Extract the [x, y] coordinate from the center of the cell holding the provided text.  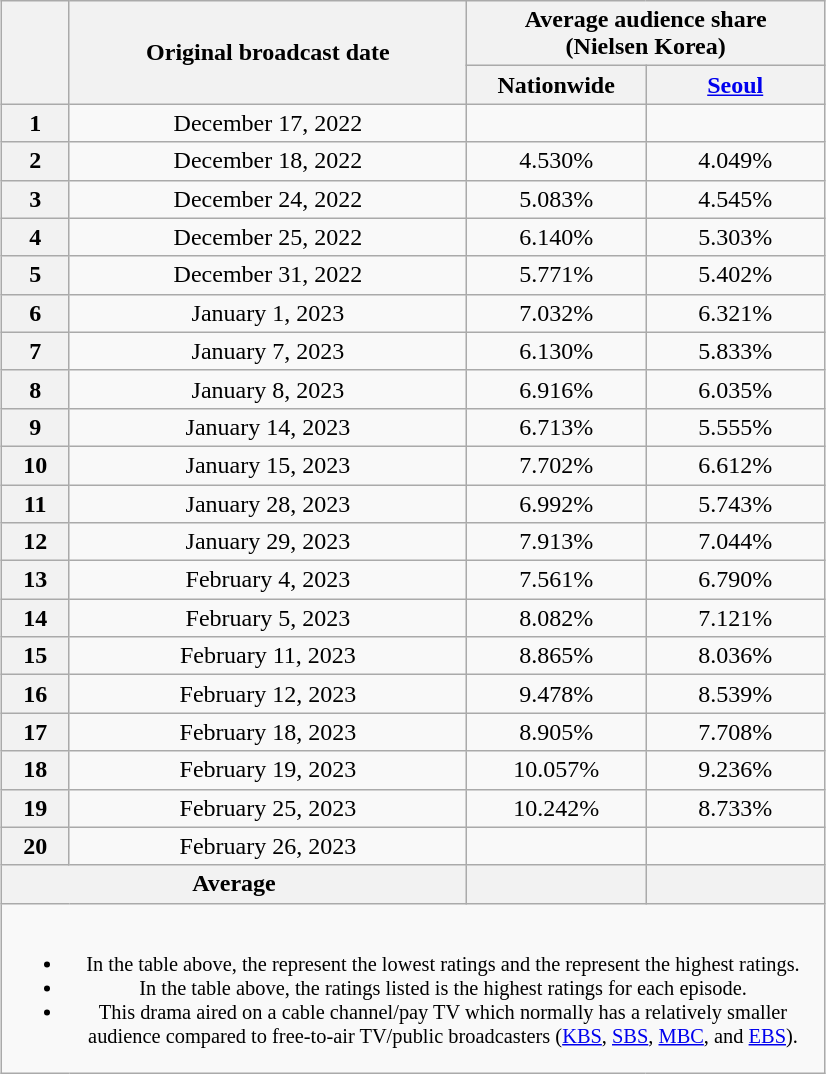
8.905% [556, 732]
February 26, 2023 [268, 846]
January 8, 2023 [268, 389]
January 29, 2023 [268, 542]
6 [35, 313]
10 [35, 465]
4 [35, 237]
5.771% [556, 275]
December 31, 2022 [268, 275]
February 12, 2023 [268, 694]
January 14, 2023 [268, 427]
8.036% [736, 656]
18 [35, 770]
2 [35, 161]
7.702% [556, 465]
5 [35, 275]
8.082% [556, 618]
Nationwide [556, 85]
6.992% [556, 503]
20 [35, 846]
8.539% [736, 694]
4.545% [736, 199]
8 [35, 389]
Average audience share(Nielsen Korea) [646, 34]
10.057% [556, 770]
February 19, 2023 [268, 770]
9.236% [736, 770]
3 [35, 199]
6.140% [556, 237]
7.044% [736, 542]
February 11, 2023 [268, 656]
15 [35, 656]
February 25, 2023 [268, 808]
7.561% [556, 580]
February 4, 2023 [268, 580]
14 [35, 618]
19 [35, 808]
9 [35, 427]
17 [35, 732]
Seoul [736, 85]
13 [35, 580]
8.865% [556, 656]
February 18, 2023 [268, 732]
December 17, 2022 [268, 123]
5.555% [736, 427]
7.121% [736, 618]
December 24, 2022 [268, 199]
December 18, 2022 [268, 161]
January 15, 2023 [268, 465]
5.303% [736, 237]
5.402% [736, 275]
6.035% [736, 389]
6.916% [556, 389]
6.321% [736, 313]
1 [35, 123]
5.083% [556, 199]
9.478% [556, 694]
4.530% [556, 161]
8.733% [736, 808]
7.708% [736, 732]
12 [35, 542]
Original broadcast date [268, 52]
Average [234, 884]
7.913% [556, 542]
4.049% [736, 161]
January 28, 2023 [268, 503]
January 7, 2023 [268, 351]
7.032% [556, 313]
7 [35, 351]
January 1, 2023 [268, 313]
5.743% [736, 503]
December 25, 2022 [268, 237]
February 5, 2023 [268, 618]
10.242% [556, 808]
6.713% [556, 427]
6.790% [736, 580]
6.612% [736, 465]
11 [35, 503]
6.130% [556, 351]
5.833% [736, 351]
16 [35, 694]
